Scan for the cell matching the given text and deliver its (x, y) coordinate at center. 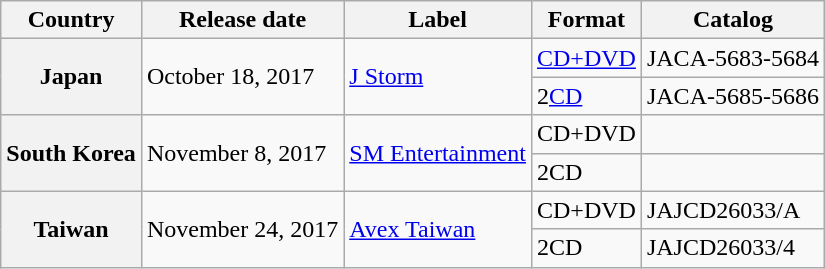
Label (438, 20)
JACA-5683-5684 (732, 58)
Format (586, 20)
Taiwan (72, 229)
Release date (242, 20)
Catalog (732, 20)
JAJCD26033/A (732, 210)
Country (72, 20)
November 24, 2017 (242, 229)
October 18, 2017 (242, 77)
November 8, 2017 (242, 153)
Japan (72, 77)
Avex Taiwan (438, 229)
J Storm (438, 77)
JAJCD26033/4 (732, 248)
South Korea (72, 153)
JACA-5685-5686 (732, 96)
SM Entertainment (438, 153)
